Scan for the cell matching the given text and deliver its (x, y) coordinate at center. 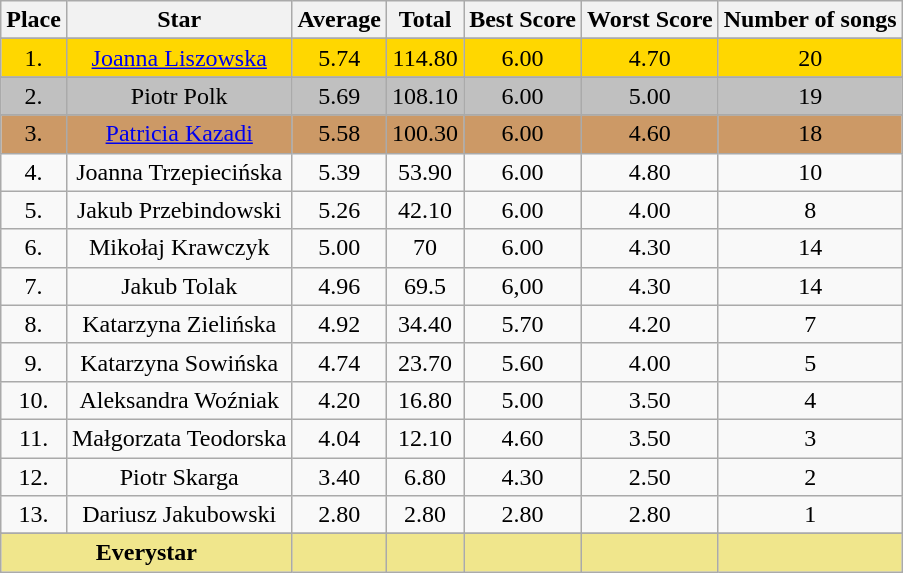
Małgorzata Teodorska (179, 438)
5.26 (340, 210)
7. (34, 286)
2. (34, 96)
3. (34, 134)
Dariusz Jakubowski (179, 515)
2.50 (650, 477)
7 (810, 324)
Total (426, 20)
53.90 (426, 172)
Best Score (523, 20)
Katarzyna Sowińska (179, 362)
Jakub Przebindowski (179, 210)
Star (179, 20)
20 (810, 58)
6. (34, 248)
19 (810, 96)
5.70 (523, 324)
Joanna Trzepiecińska (179, 172)
4 (810, 400)
Number of songs (810, 20)
8. (34, 324)
5.60 (523, 362)
2 (810, 477)
12.10 (426, 438)
34.40 (426, 324)
16.80 (426, 400)
Patricia Kazadi (179, 134)
5 (810, 362)
4. (34, 172)
100.30 (426, 134)
42.10 (426, 210)
10 (810, 172)
18 (810, 134)
4.74 (340, 362)
108.10 (426, 96)
4.80 (650, 172)
70 (426, 248)
114.80 (426, 58)
4.70 (650, 58)
4.04 (340, 438)
5.39 (340, 172)
6.80 (426, 477)
8 (810, 210)
5.74 (340, 58)
Joanna Liszowska (179, 58)
Aleksandra Woźniak (179, 400)
Everystar (146, 553)
Place (34, 20)
23.70 (426, 362)
10. (34, 400)
1 (810, 515)
5. (34, 210)
Katarzyna Zielińska (179, 324)
4.96 (340, 286)
Average (340, 20)
Worst Score (650, 20)
11. (34, 438)
9. (34, 362)
3 (810, 438)
5.69 (340, 96)
4.92 (340, 324)
69.5 (426, 286)
13. (34, 515)
Piotr Skarga (179, 477)
1. (34, 58)
3.40 (340, 477)
12. (34, 477)
6,00 (523, 286)
Piotr Polk (179, 96)
Mikołaj Krawczyk (179, 248)
Jakub Tolak (179, 286)
5.58 (340, 134)
